Scan for the cell matching the given text and deliver its (x, y) coordinate at center. 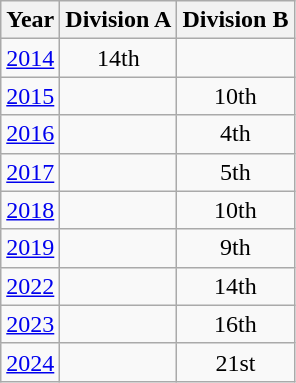
Division A (118, 20)
Year (30, 20)
9th (236, 248)
Division B (236, 20)
2024 (30, 362)
2016 (30, 134)
2015 (30, 96)
2018 (30, 210)
5th (236, 172)
2014 (30, 58)
21st (236, 362)
2019 (30, 248)
2022 (30, 286)
2017 (30, 172)
4th (236, 134)
2023 (30, 324)
16th (236, 324)
